Pinpoint the cell where the given text exists, returning its (x, y) midpoint coordinate. 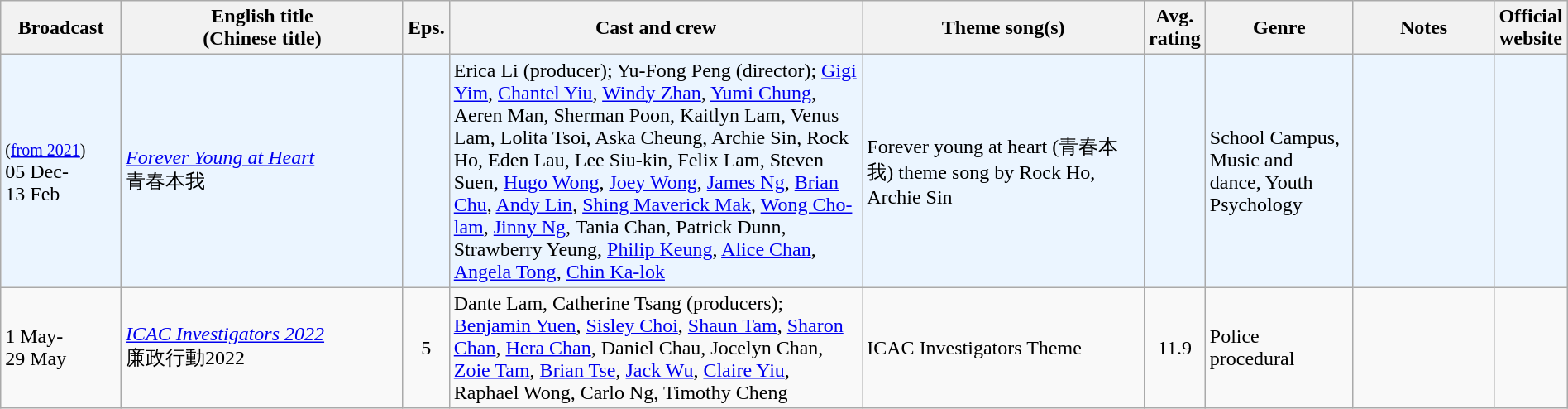
Forever young at heart (青春本我) theme song by Rock Ho, Archie Sin (1004, 171)
Police procedural (1279, 348)
5 (426, 348)
ICAC Investigators 2022 廉政行動2022 (263, 348)
English title (Chinese title) (263, 28)
Cast and crew (656, 28)
Eps. (426, 28)
1 May-29 May (61, 348)
Broadcast (61, 28)
Theme song(s) (1004, 28)
Notes (1424, 28)
11.9 (1175, 348)
School Campus, Music and dance, Youth Psychology (1279, 171)
(from 2021)05 Dec-13 Feb (61, 171)
ICAC Investigators Theme (1004, 348)
Avg. rating (1175, 28)
Genre (1279, 28)
Forever Young at Heart 青春本我 (263, 171)
Official website (1531, 28)
